Output the [x, y] coordinate of the center of the cell containing the given text.  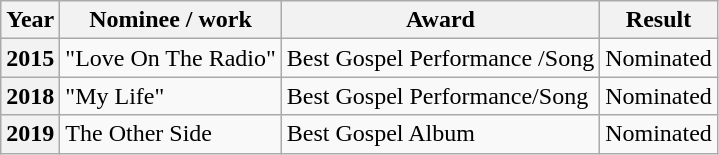
2015 [30, 58]
"Love On The Radio" [171, 58]
"My Life" [171, 96]
Nominee / work [171, 20]
Award [440, 20]
Result [659, 20]
The Other Side [171, 134]
2018 [30, 96]
2019 [30, 134]
Year [30, 20]
Best Gospel Album [440, 134]
Best Gospel Performance/Song [440, 96]
Best Gospel Performance /Song [440, 58]
